Locate the cell with the specified text and output its (x, y) center coordinate. 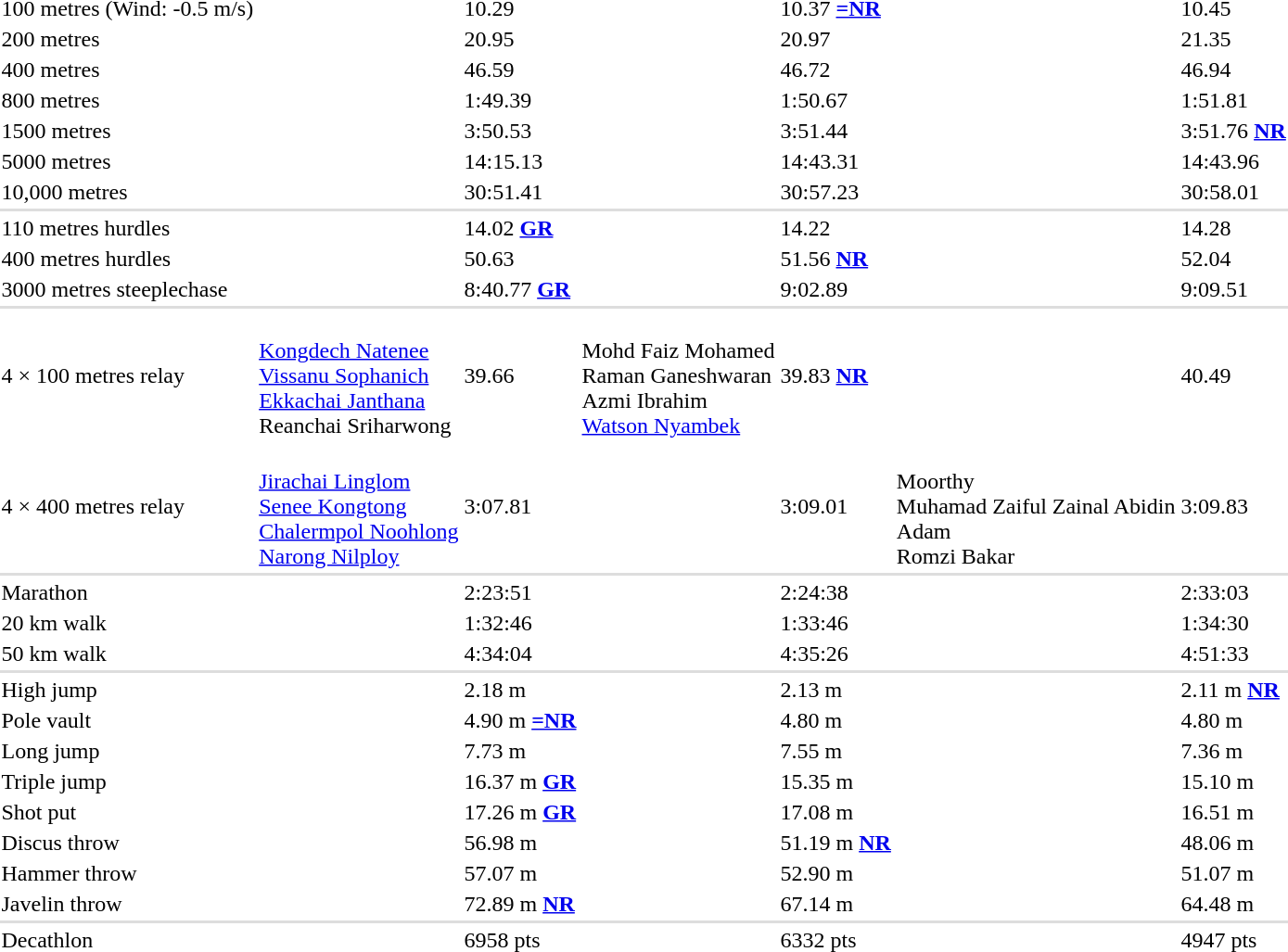
Shot put (128, 812)
7.36 m (1233, 751)
3000 metres steeplechase (128, 289)
2:24:38 (835, 592)
800 metres (128, 100)
400 metres hurdles (128, 259)
1:32:46 (520, 623)
14:43.96 (1233, 161)
2:33:03 (1233, 592)
20.97 (835, 39)
16.37 m GR (520, 781)
200 metres (128, 39)
51.56 NR (835, 259)
1:34:30 (1233, 623)
16.51 m (1233, 812)
57.07 m (520, 873)
56.98 m (520, 843)
1:51.81 (1233, 100)
4:51:33 (1233, 654)
20 km walk (128, 623)
30:57.23 (835, 192)
Long jump (128, 751)
15.35 m (835, 781)
3:51.76 NR (1233, 131)
52.90 m (835, 873)
67.14 m (835, 904)
Pole vault (128, 720)
50 km walk (128, 654)
64.48 m (1233, 904)
46.94 (1233, 70)
46.72 (835, 70)
Discus throw (128, 843)
17.26 m GR (520, 812)
2.13 m (835, 690)
1500 metres (128, 131)
3:07.81 (520, 506)
17.08 m (835, 812)
Mohd Faiz MohamedRaman GaneshwaranAzmi IbrahimWatson Nyambek (679, 375)
1:50.67 (835, 100)
51.19 m NR (835, 843)
Marathon (128, 592)
3:09.01 (835, 506)
48.06 m (1233, 843)
7.55 m (835, 751)
2:23:51 (520, 592)
400 metres (128, 70)
Jirachai LinglomSenee KongtongChalermpol NoohlongNarong Nilploy (359, 506)
14:43.31 (835, 161)
14.28 (1233, 228)
1:49.39 (520, 100)
2.18 m (520, 690)
20.95 (520, 39)
14.22 (835, 228)
7.73 m (520, 751)
3:51.44 (835, 131)
Hammer throw (128, 873)
4:35:26 (835, 654)
40.49 (1233, 375)
8:40.77 GR (520, 289)
4:34:04 (520, 654)
Kongdech NateneeVissanu SophanichEkkachai JanthanaReanchai Sriharwong (359, 375)
High jump (128, 690)
21.35 (1233, 39)
51.07 m (1233, 873)
39.83 NR (835, 375)
2.11 m NR (1233, 690)
3:50.53 (520, 131)
72.89 m NR (520, 904)
5000 metres (128, 161)
9:02.89 (835, 289)
39.66 (520, 375)
4.90 m =NR (520, 720)
Triple jump (128, 781)
14:15.13 (520, 161)
MoorthyMuhamad Zaiful Zainal AbidinAdamRomzi Bakar (1036, 506)
4 × 400 metres relay (128, 506)
30:58.01 (1233, 192)
4 × 100 metres relay (128, 375)
10,000 metres (128, 192)
14.02 GR (520, 228)
3:09.83 (1233, 506)
1:33:46 (835, 623)
15.10 m (1233, 781)
110 metres hurdles (128, 228)
30:51.41 (520, 192)
52.04 (1233, 259)
9:09.51 (1233, 289)
50.63 (520, 259)
46.59 (520, 70)
Javelin throw (128, 904)
